Capture the cell that displays the provided text and extract its (X, Y) central coordinate. 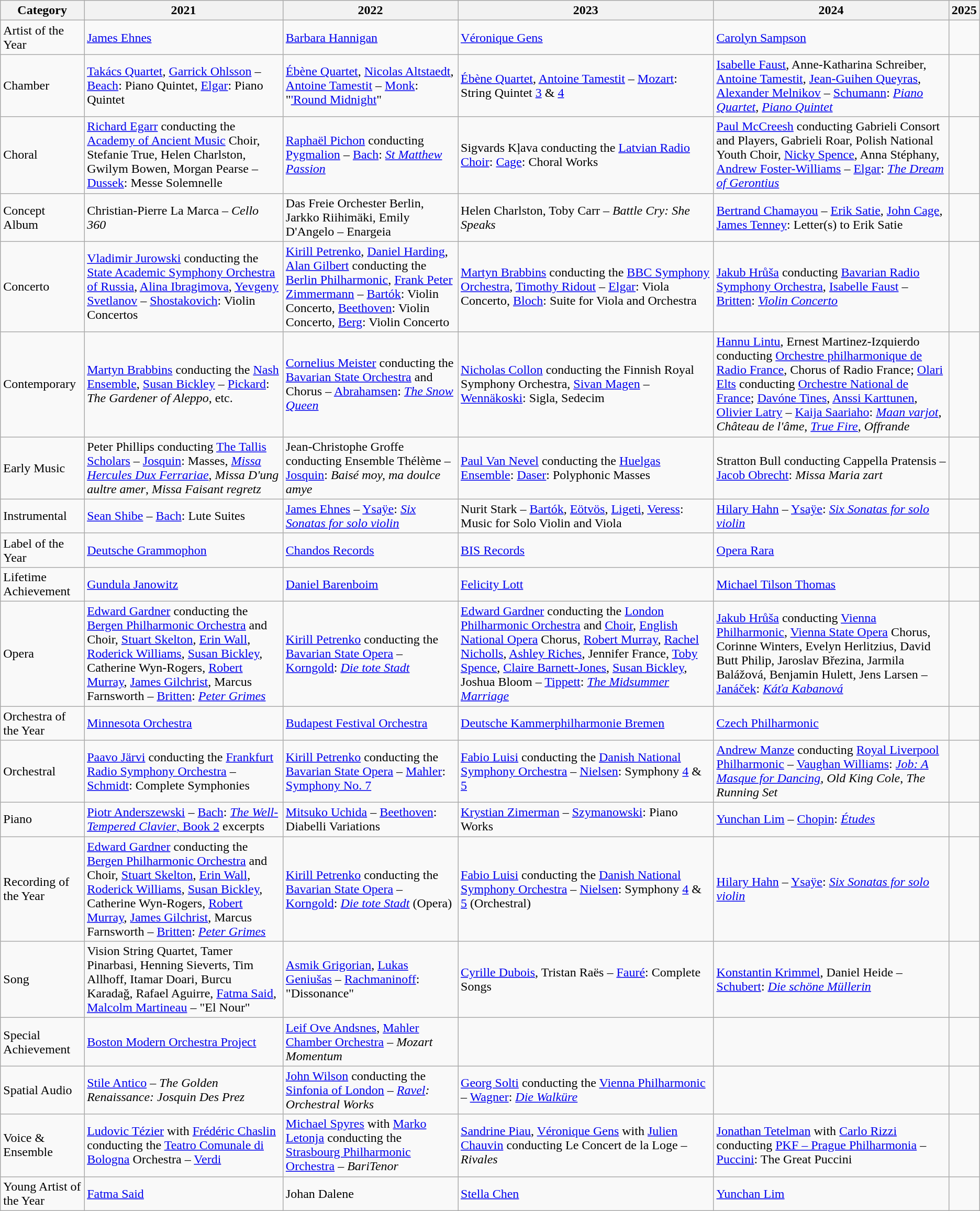
Opera (42, 653)
Das Freie Orchester Berlin, Jarkko Riihimäki, Emily D'Angelo – Enargeia (370, 217)
Asmik Grigorian, Lukas Geniušas – Rachmaninoff: "Dissonance" (370, 980)
Michael Spyres with Marko Letonja conducting the Strasbourg Philharmonic Orchestra – BariTenor (370, 1146)
Orchestra of the Year (42, 723)
Ébène Quartet, Antoine Tamestit – Mozart: String Quintet 3 & 4 (586, 86)
Cyrille Dubois, Tristan Raës – Fauré: Complete Songs (586, 980)
Piotr Anderszewski – Bach: The Well-Tempered Clavier, Book 2 excerpts (184, 820)
Concerto (42, 287)
Stratton Bull conducting Cappella Pratensis – Jacob Obrecht: Missa Maria zart (831, 468)
Deutsche Kammerphilharmonie Bremen (586, 723)
Bertrand Chamayou – Erik Satie, John Cage, James Tenney: Letter(s) to Erik Satie (831, 217)
Chandos Records (370, 550)
Label of the Year (42, 550)
Yunchan Lim – Chopin: Études (831, 820)
Kirill Petrenko conducting the Bavarian State Opera – Mahler: Symphony No. 7 (370, 772)
Chamber (42, 86)
Georg Solti conducting the Vienna Philharmonic – Wagner: Die Walküre (586, 1090)
Carolyn Sampson (831, 38)
Fabio Luisi conducting the Danish National Symphony Orchestra – Nielsen: Symphony 4 & 5 (Orchestral) (586, 889)
James Ehnes (184, 38)
Cornelius Meister conducting the Bavarian State Orchestra and Chorus – Abrahamsen: The Snow Queen (370, 384)
Czech Philharmonic (831, 723)
Boston Modern Orchestra Project (184, 1042)
Recording of the Year (42, 889)
Category (42, 10)
Christian-Pierre La Marca – Cello 360 (184, 217)
James Ehnes – Ysaÿe: Six Sonatas for solo violin (370, 516)
Jonathan Tetelman with Carlo Rizzi conducting PKF – Prague Philharmonia – Puccini: The Great Puccini (831, 1146)
Mitsuko Uchida – Beethoven: Diabelli Variations (370, 820)
Takács Quartet, Garrick Ohlsson – Beach: Piano Quintet, Elgar: Piano Quintet (184, 86)
Early Music (42, 468)
Sean Shibe – Bach: Lute Suites (184, 516)
Nicholas Collon conducting the Finnish Royal Symphony Orchestra, Sivan Magen – Wennäkoski: Sigla, Sedecim (586, 384)
Paul Van Nevel conducting the Huelgas Ensemble: Daser: Polyphonic Masses (586, 468)
Nurit Stark – Bartók, Eötvös, Ligeti, Veress: Music for Solo Violin and Viola (586, 516)
Spatial Audio (42, 1090)
Opera Rara (831, 550)
Yunchan Lim (831, 1194)
Piano (42, 820)
Concept Album (42, 217)
2025 (964, 10)
Contemporary (42, 384)
Raphaël Pichon conducting Pygmalion – Bach: St Matthew Passion (370, 155)
2022 (370, 10)
Krystian Zimerman – Szymanowski: Piano Works (586, 820)
Choral (42, 155)
Minnesota Orchestra (184, 723)
Lifetime Achievement (42, 584)
Kirill Petrenko conducting the Bavarian State Opera – Korngold: Die tote Stadt (370, 653)
Jean-Christophe Groffe conducting Ensemble Thélème – Josquin: Baisé moy, ma doulce amye (370, 468)
Véronique Gens (586, 38)
Johan Dalene (370, 1194)
Ébène Quartet, Nicolas Altstaedt, Antoine Tamestit – Monk: "'Round Midnight" (370, 86)
2021 (184, 10)
Stile Antico – The Golden Renaissance: Josquin Des Prez (184, 1090)
Konstantin Krimmel, Daniel Heide – Schubert: Die schöne Müllerin (831, 980)
Gundula Janowitz (184, 584)
Voice & Ensemble (42, 1146)
2023 (586, 10)
Ludovic Tézier with Frédéric Chaslin conducting the Teatro Comunale di Bologna Orchestra – Verdi (184, 1146)
Sigvards Kļava conducting the Latvian Radio Choir: Cage: Choral Works (586, 155)
2024 (831, 10)
Budapest Festival Orchestra (370, 723)
Kirill Petrenko conducting the Bavarian State Opera – Korngold: Die tote Stadt (Opera) (370, 889)
Fatma Said (184, 1194)
BIS Records (586, 550)
Deutsche Grammophon (184, 550)
Artist of the Year (42, 38)
Andrew Manze conducting Royal Liverpool Philharmonic – Vaughan Williams: Job: A Masque for Dancing, Old King Cole, The Running Set (831, 772)
Martyn Brabbins conducting the Nash Ensemble, Susan Bickley – Pickard: The Gardener of Aleppo, etc. (184, 384)
Special Achievement (42, 1042)
Vladimir Jurowski conducting the State Academic Symphony Orchestra of Russia, Alina Ibragimova, Yevgeny Svetlanov – Shostakovich: Violin Concertos (184, 287)
Helen Charlston, Toby Carr – Battle Cry: She Speaks (586, 217)
Song (42, 980)
John Wilson conducting the Sinfonia of London – Ravel: Orchestral Works (370, 1090)
Richard Egarr conducting the Academy of Ancient Music Choir, Stefanie True, Helen Charlston, Gwilym Bowen, Morgan Pearse – Dussek: Messe Solemnelle (184, 155)
Michael Tilson Thomas (831, 584)
Instrumental (42, 516)
Leif Ove Andsnes, Mahler Chamber Orchestra – Mozart Momentum (370, 1042)
Martyn Brabbins conducting the BBC Symphony Orchestra, Timothy Ridout – Elgar: Viola Concerto, Bloch: Suite for Viola and Orchestra (586, 287)
Isabelle Faust, Anne-Katharina Schreiber, Antoine Tamestit, Jean-Guihen Queyras, Alexander Melnikov – Schumann: Piano Quartet, Piano Quintet (831, 86)
Orchestral (42, 772)
Barbara Hannigan (370, 38)
Stella Chen (586, 1194)
Jakub Hrůša conducting Bavarian Radio Symphony Orchestra, Isabelle Faust – Britten: Violin Concerto (831, 287)
Sandrine Piau, Véronique Gens with Julien Chauvin conducting Le Concert de la Loge – Rivales (586, 1146)
Felicity Lott (586, 584)
Daniel Barenboim (370, 584)
Peter Phillips conducting The Tallis Scholars – Josquin: Masses, Missa Hercules Dux Ferrariae, Missa D'ung aultre amer, Missa Faisant regretz (184, 468)
Young Artist of the Year (42, 1194)
Paavo Järvi conducting the Frankfurt Radio Symphony Orchestra – Schmidt: Complete Symphonies (184, 772)
Fabio Luisi conducting the Danish National Symphony Orchestra – Nielsen: Symphony 4 & 5 (586, 772)
